Capture the cell that displays the provided text and extract its [x, y] central coordinate. 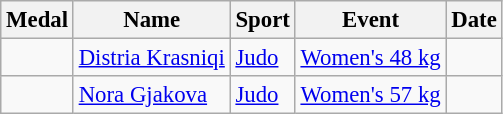
Name [152, 20]
Women's 48 kg [370, 58]
Sport [262, 20]
Nora Gjakova [152, 95]
Date [474, 20]
Women's 57 kg [370, 95]
Event [370, 20]
Distria Krasniqi [152, 58]
Medal [38, 20]
